For the text-containing cell, return its midpoint in [X, Y] coordinate format. 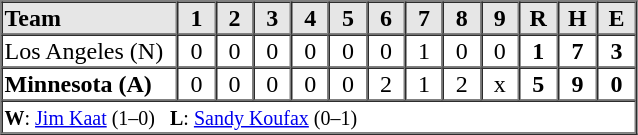
Team [90, 18]
R [538, 18]
H [578, 18]
E [616, 18]
W: Jim Kaat (1–0) L: Sandy Koufax (0–1) [319, 116]
Minnesota (A) [90, 84]
4 [310, 18]
8 [462, 18]
x [500, 84]
Los Angeles (N) [90, 50]
6 [386, 18]
